From the cell containing the given text, extract its center point as (X, Y) coordinate. 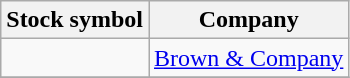
Stock symbol (75, 20)
Company (248, 20)
Brown & Company (248, 58)
